Locate the cell with the specified text and output its (x, y) center coordinate. 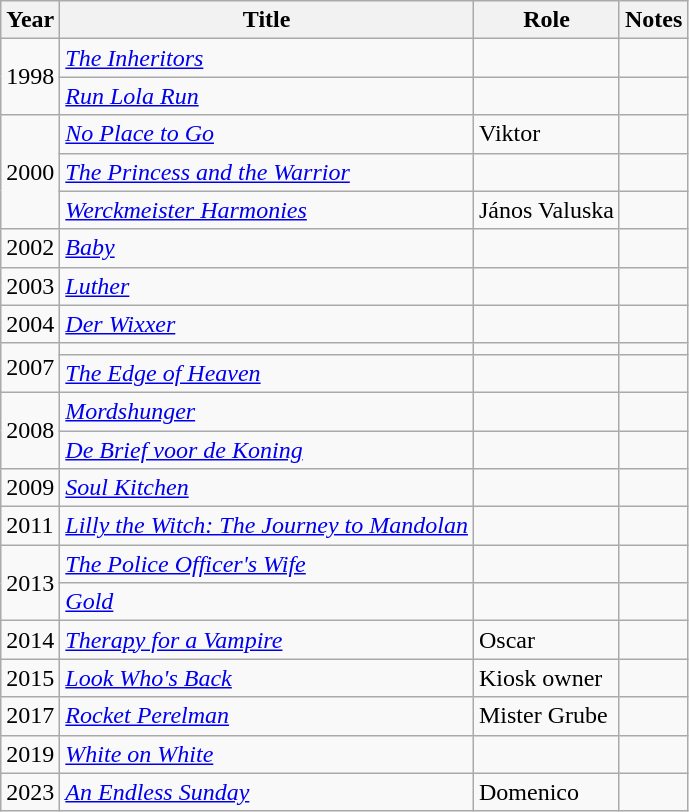
2019 (30, 754)
Oscar (546, 640)
Title (267, 20)
2004 (30, 324)
White on White (267, 754)
Mordshunger (267, 411)
Soul Kitchen (267, 488)
Der Wixxer (267, 324)
2011 (30, 526)
No Place to Go (267, 134)
Look Who's Back (267, 678)
2009 (30, 488)
The Edge of Heaven (267, 373)
2000 (30, 172)
Domenico (546, 792)
2002 (30, 248)
2013 (30, 583)
Role (546, 20)
2008 (30, 430)
Year (30, 20)
The Police Officer's Wife (267, 564)
2003 (30, 286)
2017 (30, 716)
1998 (30, 77)
2007 (30, 368)
The Princess and the Warrior (267, 172)
Rocket Perelman (267, 716)
Lilly the Witch: The Journey to Mandolan (267, 526)
Baby (267, 248)
2014 (30, 640)
Kiosk owner (546, 678)
Luther (267, 286)
Werckmeister Harmonies (267, 210)
Viktor (546, 134)
Gold (267, 602)
2015 (30, 678)
Mister Grube (546, 716)
The Inheritors (267, 58)
2023 (30, 792)
Notes (653, 20)
De Brief voor de Koning (267, 449)
Therapy for a Vampire (267, 640)
An Endless Sunday (267, 792)
János Valuska (546, 210)
Run Lola Run (267, 96)
